Find where the given text appears and provide that cell's center as [X, Y] coordinate. 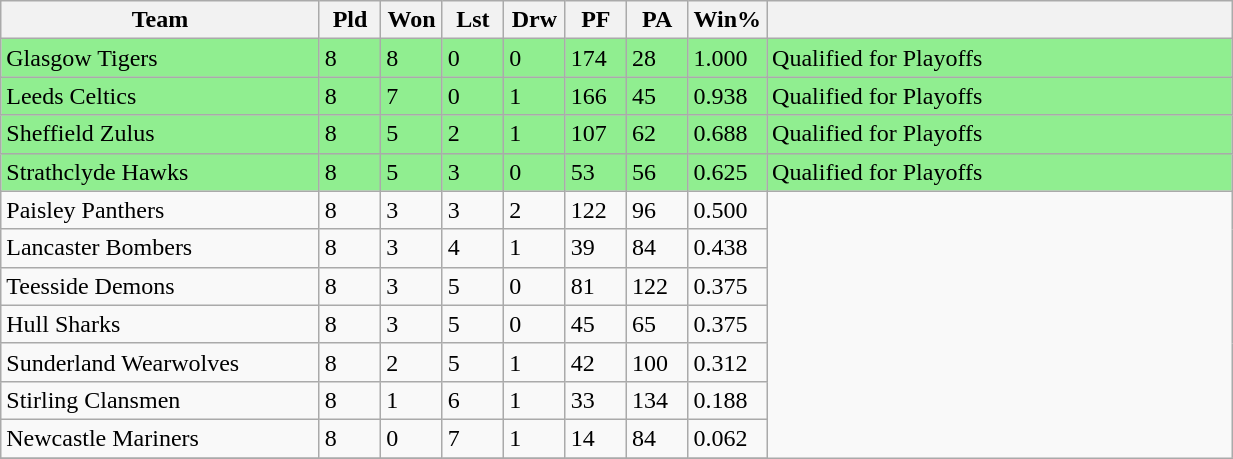
Strathclyde Hawks [160, 172]
Teesside Demons [160, 286]
Leeds Celtics [160, 96]
Team [160, 20]
Hull Sharks [160, 324]
62 [658, 134]
Stirling Clansmen [160, 400]
Pld [350, 20]
0.062 [728, 438]
0.938 [728, 96]
134 [658, 400]
Sunderland Wearwolves [160, 362]
Won [412, 20]
28 [658, 58]
53 [596, 172]
Paisley Panthers [160, 210]
166 [596, 96]
65 [658, 324]
0.438 [728, 248]
6 [472, 400]
42 [596, 362]
39 [596, 248]
0.625 [728, 172]
0.312 [728, 362]
107 [596, 134]
Win% [728, 20]
0.500 [728, 210]
Sheffield Zulus [160, 134]
96 [658, 210]
174 [596, 58]
56 [658, 172]
Lst [472, 20]
1.000 [728, 58]
14 [596, 438]
Lancaster Bombers [160, 248]
Glasgow Tigers [160, 58]
4 [472, 248]
PF [596, 20]
81 [596, 286]
0.188 [728, 400]
33 [596, 400]
Newcastle Mariners [160, 438]
PA [658, 20]
100 [658, 362]
Drw [534, 20]
0.688 [728, 134]
